Search for the cell housing the specified text and yield its [x, y] center coordinate. 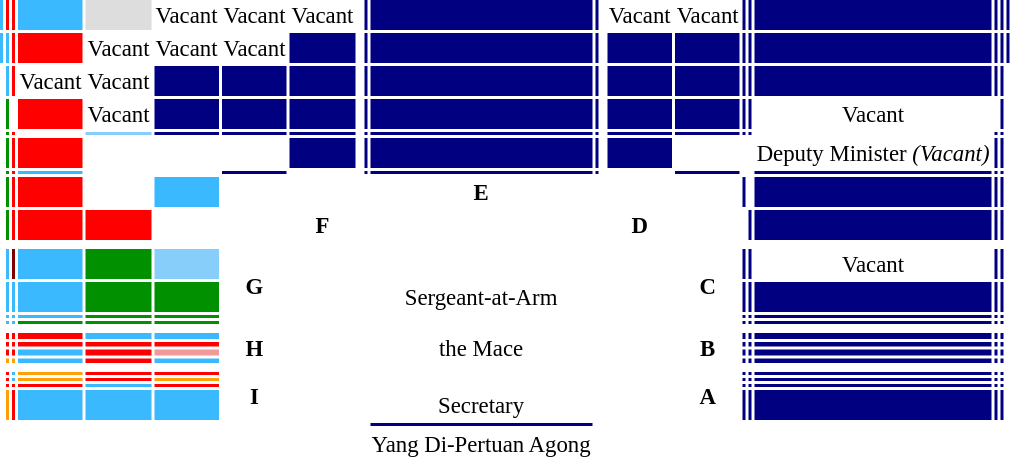
C [708, 286]
F [322, 225]
B [708, 348]
I [254, 396]
D [640, 225]
H [254, 348]
A [708, 396]
Sergeant-at-Arm [481, 297]
Secretary [481, 405]
E [481, 192]
the Mace [481, 348]
G [254, 286]
Deputy Minister (Vacant) [873, 153]
